Return (X, Y) of the center of cell containing provided text 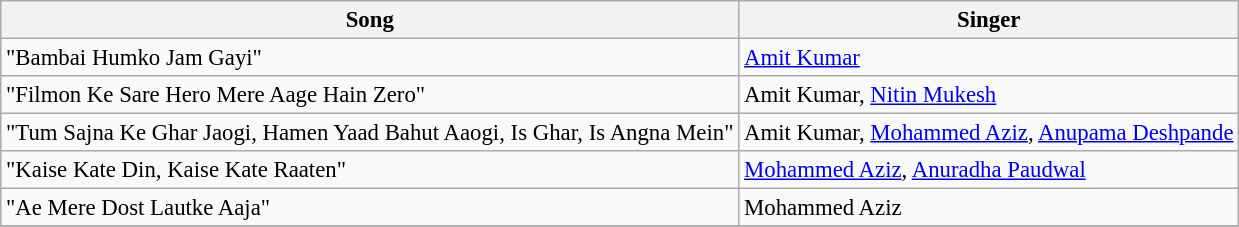
Singer (989, 20)
Amit Kumar, Mohammed Aziz, Anupama Deshpande (989, 133)
Mohammed Aziz, Anuradha Paudwal (989, 170)
"Tum Sajna Ke Ghar Jaogi, Hamen Yaad Bahut Aaogi, Is Ghar, Is Angna Mein" (370, 133)
"Bambai Humko Jam Gayi" (370, 58)
Song (370, 20)
Amit Kumar (989, 58)
"Ae Mere Dost Lautke Aaja" (370, 208)
Amit Kumar, Nitin Mukesh (989, 95)
Mohammed Aziz (989, 208)
"Kaise Kate Din, Kaise Kate Raaten" (370, 170)
"Filmon Ke Sare Hero Mere Aage Hain Zero" (370, 95)
